Extract the [X, Y] coordinate from the center of the cell holding the provided text.  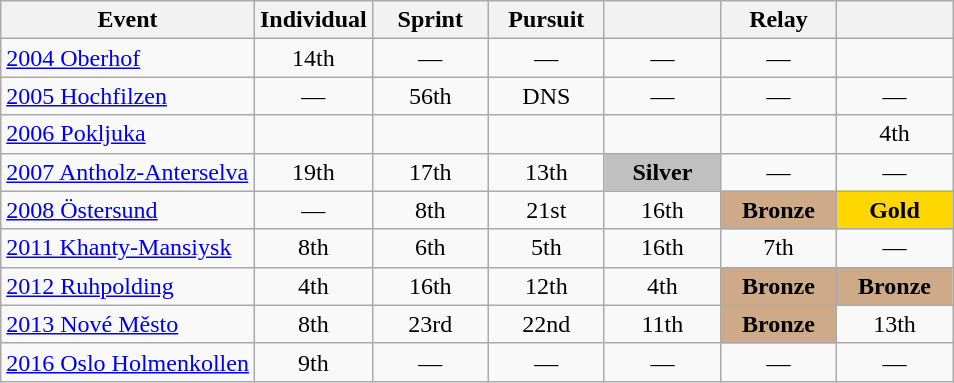
Relay [778, 20]
11th [662, 324]
14th [313, 58]
2006 Pokljuka [128, 134]
Silver [662, 172]
Sprint [430, 20]
23rd [430, 324]
56th [430, 96]
21st [546, 210]
2008 Östersund [128, 210]
Pursuit [546, 20]
9th [313, 362]
2016 Oslo Holmenkollen [128, 362]
Event [128, 20]
5th [546, 248]
2013 Nové Město [128, 324]
6th [430, 248]
19th [313, 172]
12th [546, 286]
Individual [313, 20]
17th [430, 172]
22nd [546, 324]
7th [778, 248]
2011 Khanty-Mansiysk [128, 248]
DNS [546, 96]
2005 Hochfilzen [128, 96]
Gold [895, 210]
2007 Antholz-Anterselva [128, 172]
2004 Oberhof [128, 58]
2012 Ruhpolding [128, 286]
